Provide the (x, y) coordinate of the cell's center where the given text is located.  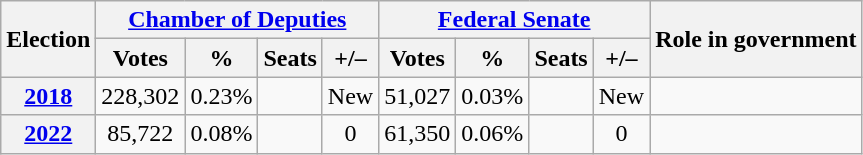
85,722 (140, 134)
0.23% (222, 96)
0.03% (492, 96)
Chamber of Deputies (238, 20)
228,302 (140, 96)
2022 (48, 134)
0.08% (222, 134)
0.06% (492, 134)
Role in government (756, 39)
51,027 (418, 96)
2018 (48, 96)
Federal Senate (514, 20)
Election (48, 39)
61,350 (418, 134)
